Find where the given text appears and provide that cell's center as [x, y] coordinate. 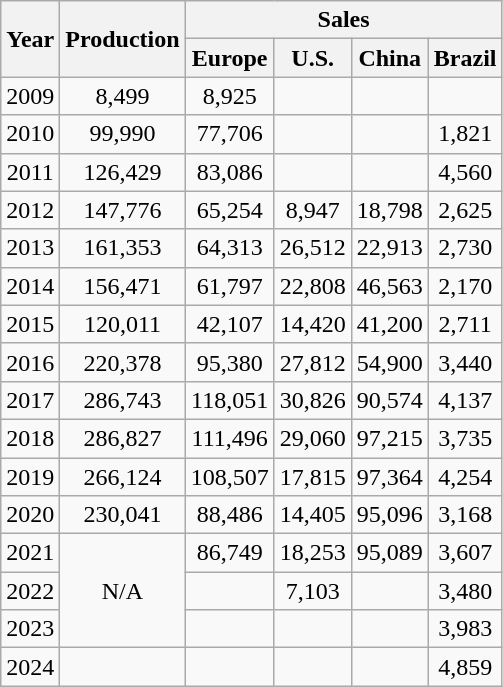
61,797 [230, 286]
97,215 [390, 438]
2011 [30, 172]
2010 [30, 134]
2014 [30, 286]
14,420 [312, 324]
46,563 [390, 286]
8,499 [122, 96]
97,364 [390, 477]
U.S. [312, 58]
2017 [30, 400]
95,089 [390, 553]
Brazil [465, 58]
161,353 [122, 248]
3,168 [465, 515]
2,625 [465, 210]
83,086 [230, 172]
86,749 [230, 553]
18,253 [312, 553]
95,096 [390, 515]
2022 [30, 591]
Sales [344, 20]
99,990 [122, 134]
54,900 [390, 362]
4,137 [465, 400]
29,060 [312, 438]
2012 [30, 210]
156,471 [122, 286]
26,512 [312, 248]
42,107 [230, 324]
22,913 [390, 248]
8,947 [312, 210]
China [390, 58]
147,776 [122, 210]
2,170 [465, 286]
3,440 [465, 362]
22,808 [312, 286]
77,706 [230, 134]
27,812 [312, 362]
14,405 [312, 515]
118,051 [230, 400]
3,607 [465, 553]
2013 [30, 248]
95,380 [230, 362]
4,859 [465, 667]
108,507 [230, 477]
17,815 [312, 477]
120,011 [122, 324]
2009 [30, 96]
7,103 [312, 591]
2019 [30, 477]
41,200 [390, 324]
N/A [122, 591]
111,496 [230, 438]
2015 [30, 324]
88,486 [230, 515]
126,429 [122, 172]
3,983 [465, 629]
4,560 [465, 172]
1,821 [465, 134]
2018 [30, 438]
3,480 [465, 591]
90,574 [390, 400]
2,711 [465, 324]
Europe [230, 58]
3,735 [465, 438]
286,743 [122, 400]
266,124 [122, 477]
18,798 [390, 210]
2020 [30, 515]
Year [30, 39]
230,041 [122, 515]
286,827 [122, 438]
2024 [30, 667]
2023 [30, 629]
2021 [30, 553]
30,826 [312, 400]
4,254 [465, 477]
64,313 [230, 248]
8,925 [230, 96]
2016 [30, 362]
220,378 [122, 362]
2,730 [465, 248]
Production [122, 39]
65,254 [230, 210]
